Locate the cell with the specified text and output its [X, Y] center coordinate. 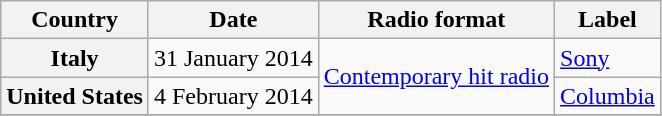
Date [233, 20]
31 January 2014 [233, 58]
Contemporary hit radio [436, 77]
Country [75, 20]
Columbia [608, 96]
Italy [75, 58]
Sony [608, 58]
4 February 2014 [233, 96]
Label [608, 20]
United States [75, 96]
Radio format [436, 20]
